Determine the [x, y] coordinate at the center of the cell enclosing the given text.  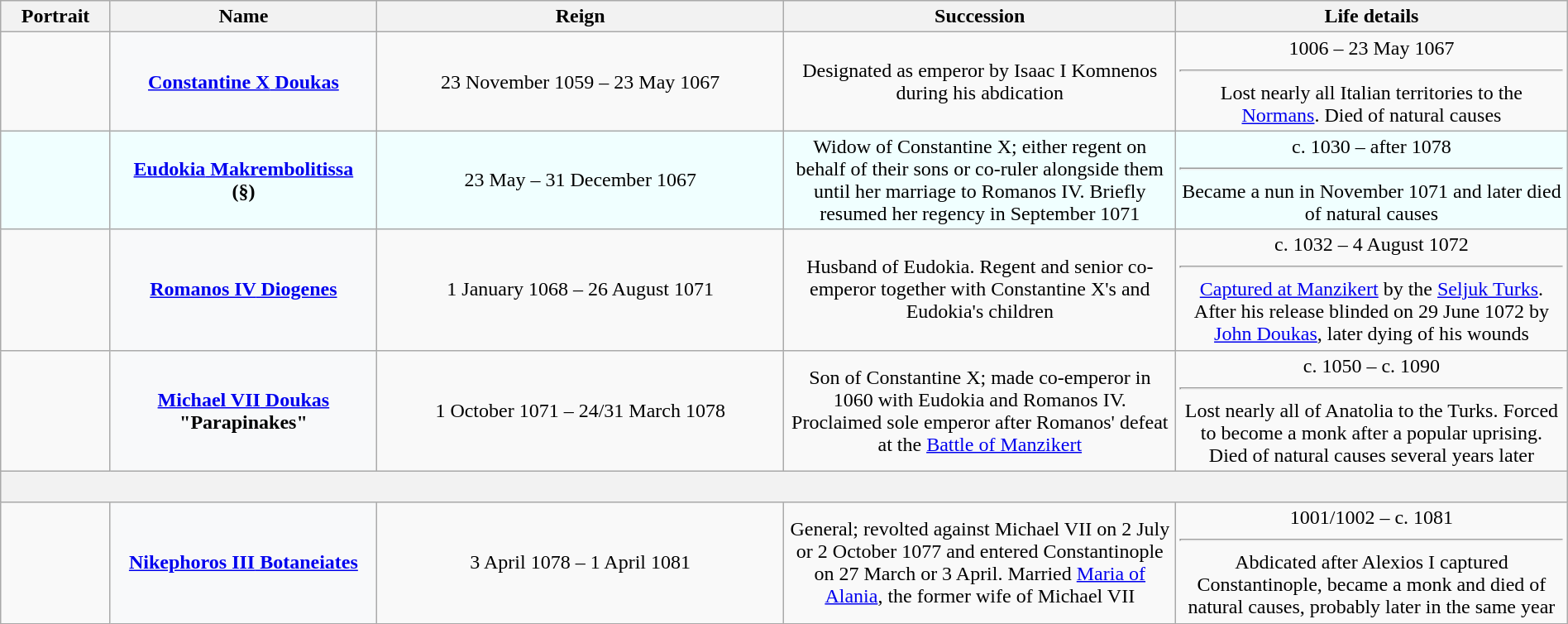
23 May – 31 December 1067 [581, 180]
Designated as emperor by Isaac I Komnenos during his abdication [980, 81]
3 April 1078 – 1 April 1081 [581, 563]
1006 – 23 May 1067Lost nearly all Italian territories to the Normans. Died of natural causes [1372, 81]
Succession [980, 17]
Constantine X Doukas [243, 81]
Nikephoros III Botaneiates [243, 563]
Romanos IV Diogenes [243, 290]
c. 1032 – 4 August 1072Captured at Manzikert by the Seljuk Turks. After his release blinded on 29 June 1072 by John Doukas, later dying of his wounds [1372, 290]
Husband of Eudokia. Regent and senior co-emperor together with Constantine X's and Eudokia's children [980, 290]
1 October 1071 – 24/31 March 1078 [581, 410]
1001/1002 – c. 1081Abdicated after Alexios I captured Constantinople, became a monk and died of natural causes, probably later in the same year [1372, 563]
Portrait [56, 17]
Life details [1372, 17]
1 January 1068 – 26 August 1071 [581, 290]
23 November 1059 – 23 May 1067 [581, 81]
Reign [581, 17]
Name [243, 17]
Eudokia Makrembolitissa (§) [243, 180]
c. 1030 – after 1078Became a nun in November 1071 and later died of natural causes [1372, 180]
Son of Constantine X; made co-emperor in 1060 with Eudokia and Romanos IV. Proclaimed sole emperor after Romanos' defeat at the Battle of Manzikert [980, 410]
Michael VII Doukas "Parapinakes" [243, 410]
